Search for the cell housing the specified text and yield its [x, y] center coordinate. 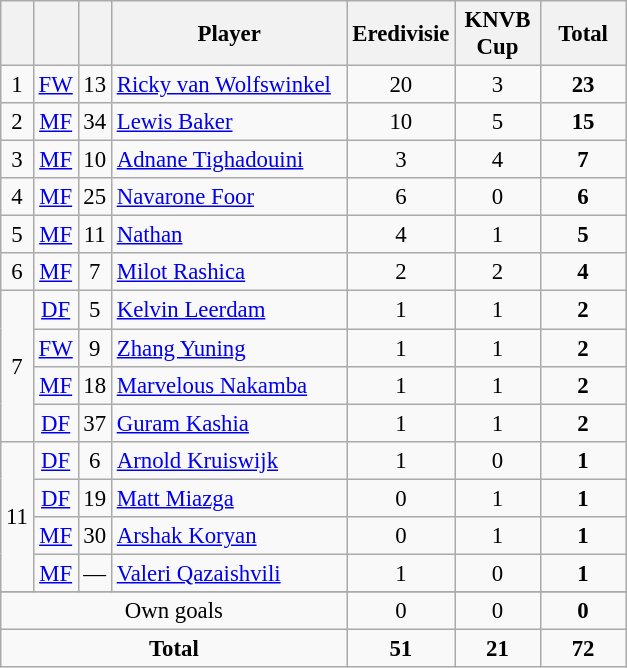
30 [94, 536]
Kelvin Leerdam [229, 310]
Lewis Baker [229, 122]
Eredivisie [401, 34]
— [94, 573]
37 [94, 423]
Zhang Yuning [229, 348]
34 [94, 122]
20 [401, 85]
Navarone Foor [229, 197]
Own goals [174, 611]
9 [94, 348]
25 [94, 197]
72 [583, 648]
21 [498, 648]
51 [401, 648]
23 [583, 85]
Arnold Kruiswijk [229, 460]
Arshak Koryan [229, 536]
Adnane Tighadouini [229, 160]
19 [94, 498]
15 [583, 122]
Ricky van Wolfswinkel [229, 85]
KNVB Cup [498, 34]
Player [229, 34]
18 [94, 385]
Valeri Qazaishvili [229, 573]
Matt Miazga [229, 498]
Guram Kashia [229, 423]
Nathan [229, 235]
Milot Rashica [229, 273]
13 [94, 85]
Marvelous Nakamba [229, 385]
